Locate the cell with the specified text and output its [x, y] center coordinate. 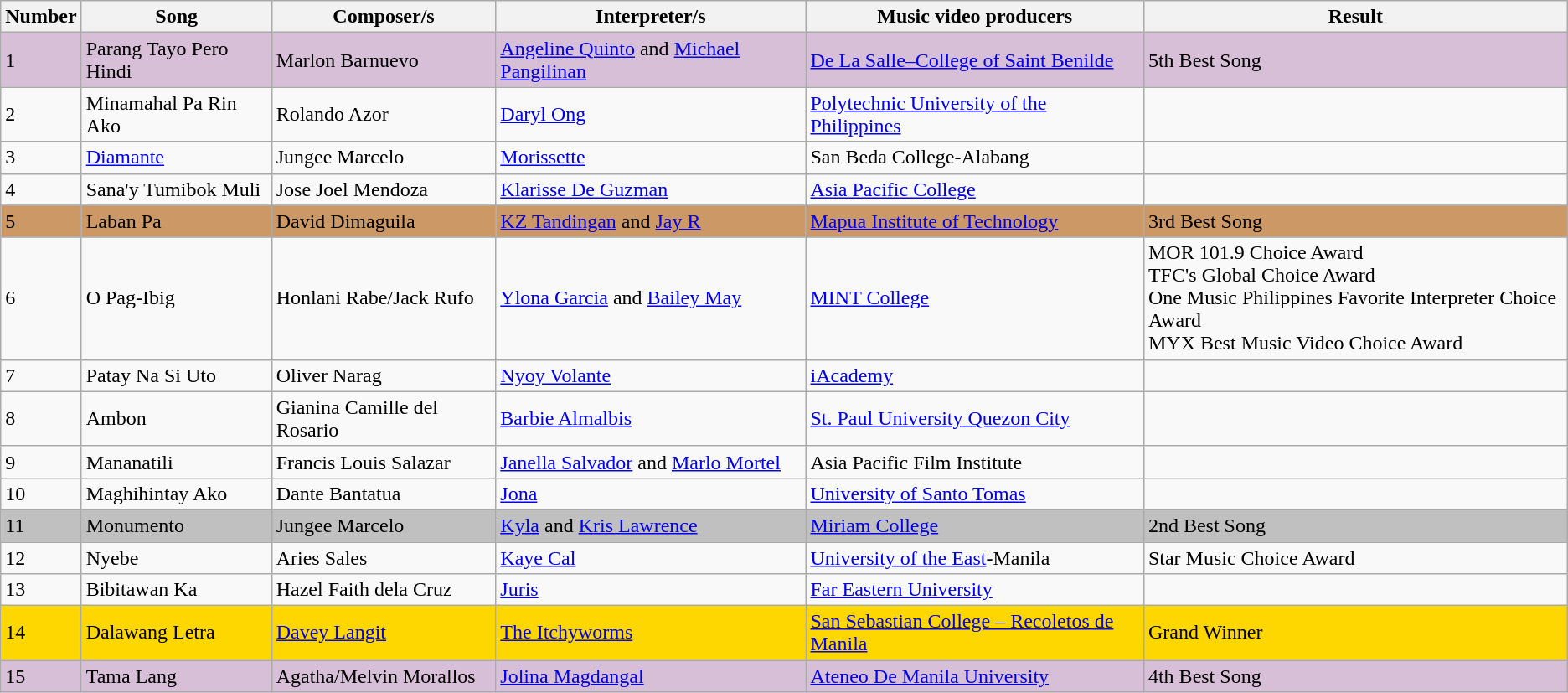
13 [41, 590]
The Itchyworms [651, 634]
2nd Best Song [1355, 525]
Mananatili [176, 462]
5th Best Song [1355, 60]
Aries Sales [384, 557]
University of the East-Manila [975, 557]
Parang Tayo Pero Hindi [176, 60]
8 [41, 419]
12 [41, 557]
Honlani Rabe/Jack Rufo [384, 298]
Jona [651, 494]
MOR 101.9 Choice AwardTFC's Global Choice AwardOne Music Philippines Favorite Interpreter Choice AwardMYX Best Music Video Choice Award [1355, 298]
Nyoy Volante [651, 375]
Gianina Camille del Rosario [384, 419]
Marlon Barnuevo [384, 60]
4th Best Song [1355, 676]
Bibitawan Ka [176, 590]
6 [41, 298]
Oliver Narag [384, 375]
San Beda College-Alabang [975, 158]
Kaye Cal [651, 557]
Davey Langit [384, 634]
Hazel Faith dela Cruz [384, 590]
Laban Pa [176, 221]
Dalawang Letra [176, 634]
Asia Pacific College [975, 189]
15 [41, 676]
Janella Salvador and Marlo Mortel [651, 462]
Tama Lang [176, 676]
St. Paul University Quezon City [975, 419]
9 [41, 462]
Nyebe [176, 557]
Polytechnic University of the Philippines [975, 114]
Mapua Institute of Technology [975, 221]
Maghihintay Ako [176, 494]
Diamante [176, 158]
San Sebastian College – Recoletos de Manila [975, 634]
Asia Pacific Film Institute [975, 462]
Music video producers [975, 17]
14 [41, 634]
Daryl Ong [651, 114]
Patay Na Si Uto [176, 375]
Sana'y Tumibok Muli [176, 189]
Ylona Garcia and Bailey May [651, 298]
Ateneo De Manila University [975, 676]
Jose Joel Mendoza [384, 189]
Juris [651, 590]
11 [41, 525]
Result [1355, 17]
Monumento [176, 525]
10 [41, 494]
7 [41, 375]
3 [41, 158]
Far Eastern University [975, 590]
KZ Tandingan and Jay R [651, 221]
Barbie Almalbis [651, 419]
Miriam College [975, 525]
Kyla and Kris Lawrence [651, 525]
Angeline Quinto and Michael Pangilinan [651, 60]
3rd Best Song [1355, 221]
MINT College [975, 298]
Interpreter/s [651, 17]
O Pag-Ibig [176, 298]
De La Salle–College of Saint Benilde [975, 60]
Ambon [176, 419]
Number [41, 17]
David Dimaguila [384, 221]
2 [41, 114]
Rolando Azor [384, 114]
Klarisse De Guzman [651, 189]
Star Music Choice Award [1355, 557]
Agatha/Melvin Morallos [384, 676]
Grand Winner [1355, 634]
Jolina Magdangal [651, 676]
iAcademy [975, 375]
Minamahal Pa Rin Ako [176, 114]
4 [41, 189]
5 [41, 221]
Francis Louis Salazar [384, 462]
University of Santo Tomas [975, 494]
1 [41, 60]
Composer/s [384, 17]
Morissette [651, 158]
Dante Bantatua [384, 494]
Song [176, 17]
